Return the (X, Y) coordinate for the center point of the cell that contains the specified text.  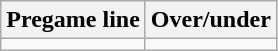
Pregame line (74, 20)
Over/under (210, 20)
